Pinpoint the cell where the given text exists, returning its (x, y) midpoint coordinate. 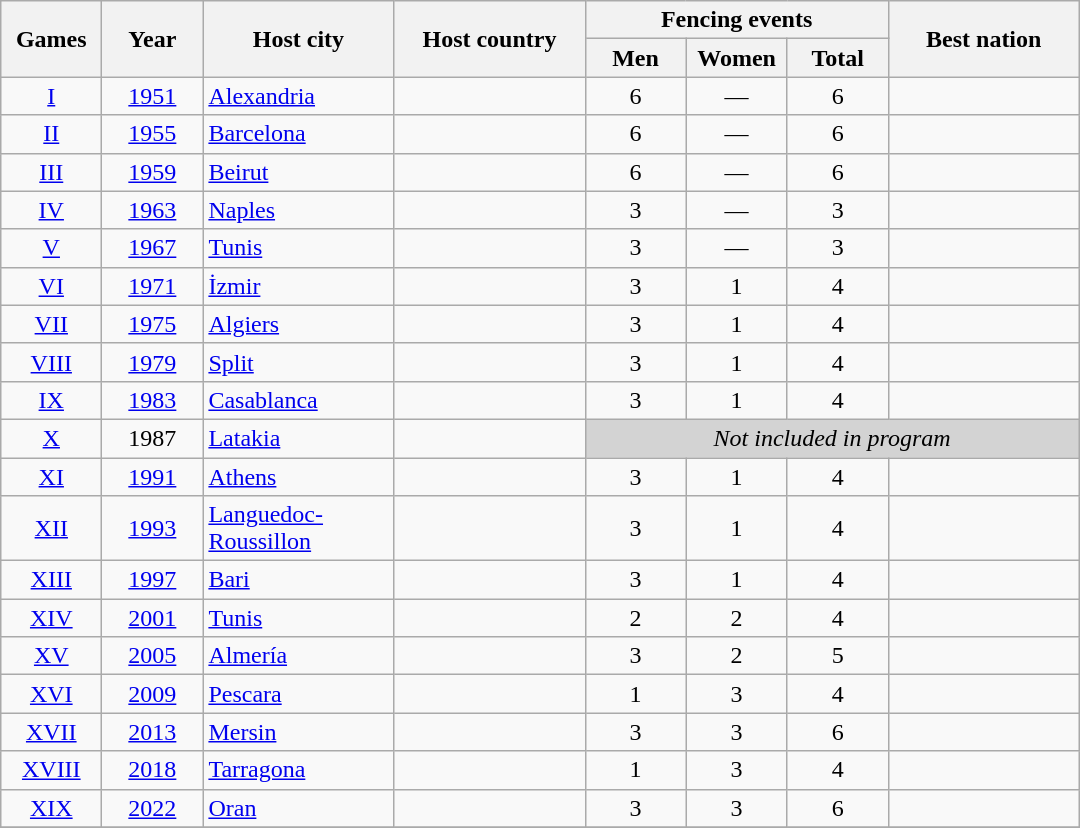
1983 (152, 400)
2022 (152, 808)
1959 (152, 172)
1955 (152, 134)
XVII (52, 732)
1991 (152, 477)
XIX (52, 808)
Latakia (298, 438)
Oran (298, 808)
Women (736, 58)
XVIII (52, 770)
VI (52, 286)
Mersin (298, 732)
Not included in program (832, 438)
XIII (52, 580)
Beirut (298, 172)
Casablanca (298, 400)
Host country (490, 39)
1987 (152, 438)
İzmir (298, 286)
XI (52, 477)
2018 (152, 770)
Games (52, 39)
IV (52, 210)
1993 (152, 528)
VII (52, 324)
XVI (52, 694)
1967 (152, 248)
III (52, 172)
Split (298, 362)
XII (52, 528)
Year (152, 39)
X (52, 438)
1979 (152, 362)
1975 (152, 324)
2001 (152, 618)
Best nation (984, 39)
I (52, 96)
Almería (298, 656)
1997 (152, 580)
2013 (152, 732)
V (52, 248)
Athens (298, 477)
Algiers (298, 324)
Host city (298, 39)
Total (838, 58)
5 (838, 656)
XIV (52, 618)
1963 (152, 210)
Alexandria (298, 96)
XV (52, 656)
1951 (152, 96)
Fencing events (736, 20)
Men (636, 58)
II (52, 134)
Pescara (298, 694)
2005 (152, 656)
2009 (152, 694)
Languedoc-Roussillon (298, 528)
Naples (298, 210)
Barcelona (298, 134)
Bari (298, 580)
IX (52, 400)
VIII (52, 362)
Tarragona (298, 770)
1971 (152, 286)
